Determine the (X, Y) coordinate at the center of the cell enclosing the given text.  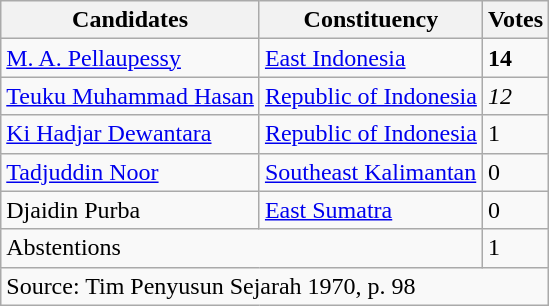
14 (515, 58)
Constituency (370, 20)
Southeast Kalimantan (370, 172)
Votes (515, 20)
Ki Hadjar Dewantara (130, 134)
Candidates (130, 20)
12 (515, 96)
East Sumatra (370, 210)
Teuku Muhammad Hasan (130, 96)
Tadjuddin Noor (130, 172)
Abstentions (242, 248)
Djaidin Purba (130, 210)
Source: Tim Penyusun Sejarah 1970, p. 98 (275, 286)
East Indonesia (370, 58)
M. A. Pellaupessy (130, 58)
